Pinpoint the cell where the given text exists, returning its (X, Y) midpoint coordinate. 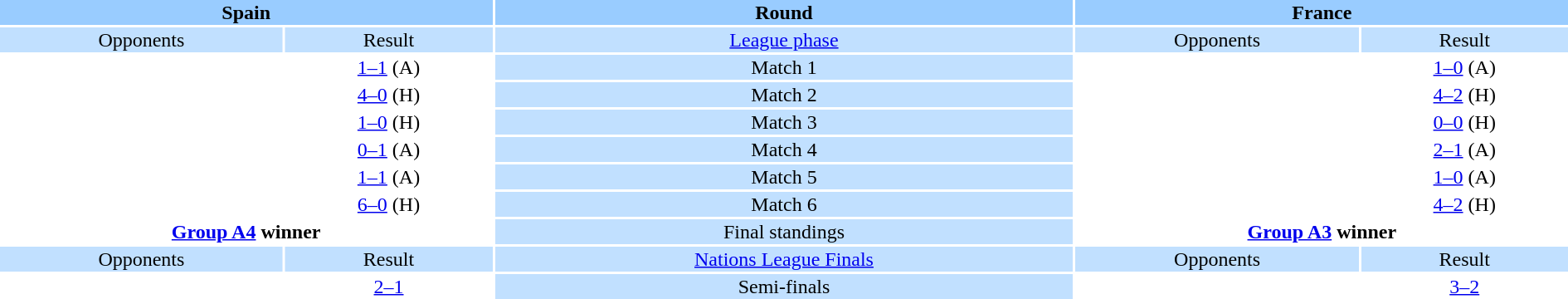
Match 4 (783, 149)
2–1 (A) (1464, 149)
Spain (246, 12)
League phase (783, 40)
Match 1 (783, 67)
Match 6 (783, 204)
Match 5 (783, 177)
6–0 (H) (388, 204)
Semi-finals (783, 287)
2–1 (388, 287)
0–1 (A) (388, 149)
4–0 (H) (388, 95)
Match 3 (783, 122)
3–2 (1464, 287)
Group A3 winner (1322, 232)
Nations League Finals (783, 259)
Final standings (783, 232)
0–0 (H) (1464, 122)
1–0 (H) (388, 122)
France (1322, 12)
Group A4 winner (246, 232)
Match 2 (783, 95)
Round (783, 12)
